Capture the cell that displays the provided text and extract its [X, Y] central coordinate. 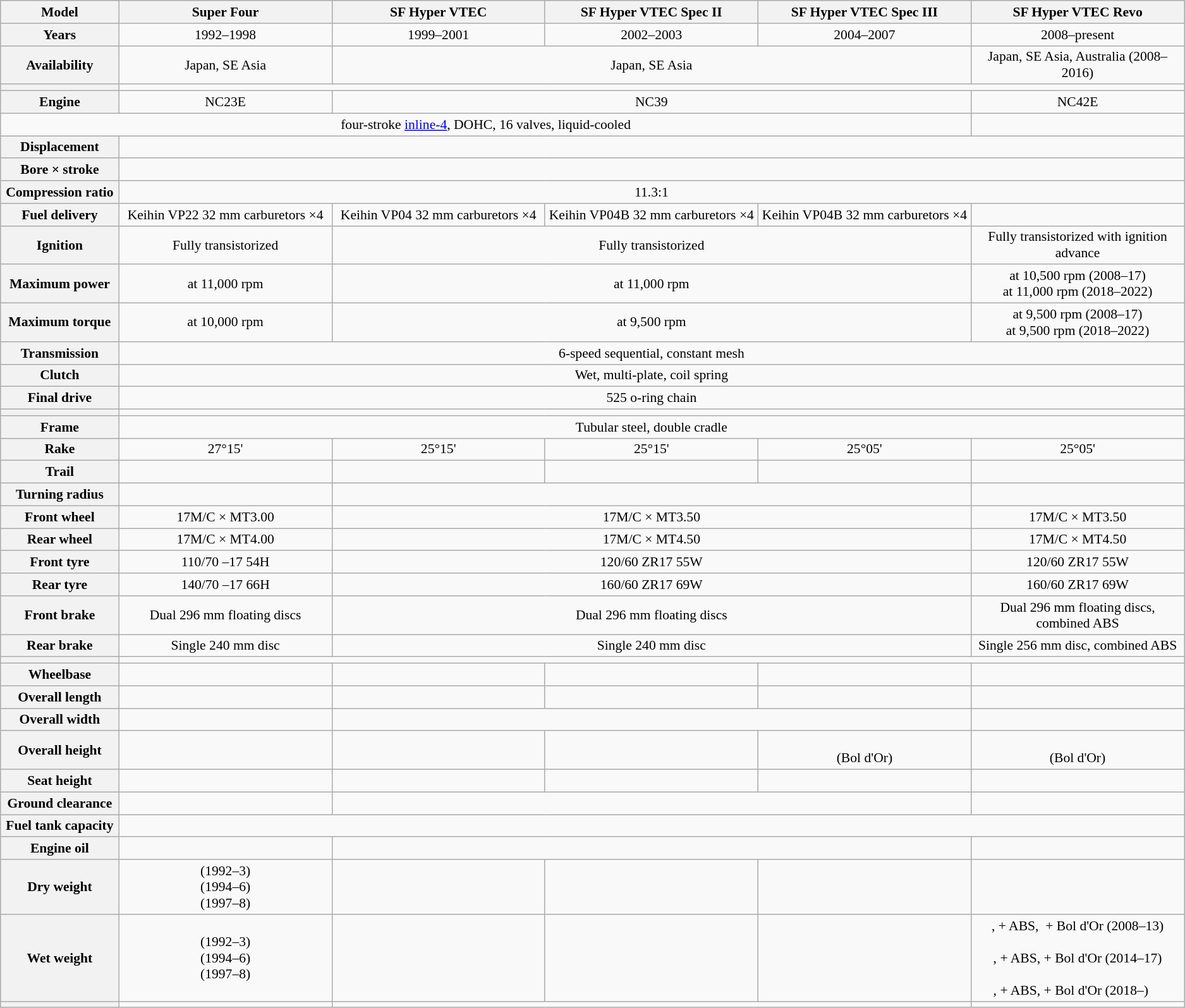
Engine [59, 102]
at 10,500 rpm (2008–17) at 11,000 rpm (2018–2022) [1077, 284]
Frame [59, 427]
140/70 –17 66H [225, 585]
Overall height [59, 751]
Keihin VP04 32 mm carburetors ×4 [439, 215]
Turning radius [59, 495]
Ground clearance [59, 803]
2008–present [1077, 35]
110/70 –17 54H [225, 562]
Engine oil [59, 849]
NC42E [1077, 102]
Fully transistorized with ignition advance [1077, 245]
Dry weight [59, 887]
Ignition [59, 245]
Super Four [225, 12]
Rear tyre [59, 585]
SF Hyper VTEC [439, 12]
Transmission [59, 353]
1992–1998 [225, 35]
Wheelbase [59, 675]
at 9,500 rpm (2008–17) at 9,500 rpm (2018–2022) [1077, 322]
Rake [59, 449]
SF Hyper VTEC Spec II [651, 12]
Front brake [59, 616]
NC23E [225, 102]
Dual 296 mm floating discs, combined ABS [1077, 616]
17M/C × MT3.00 [225, 517]
Availability [59, 64]
2004–2007 [865, 35]
Fuel tank capacity [59, 826]
Tubular steel, double cradle [652, 427]
Front tyre [59, 562]
2002–2003 [651, 35]
SF Hyper VTEC Revo [1077, 12]
Trail [59, 472]
four-stroke inline-4, DOHC, 16 valves, liquid-cooled [486, 124]
Single 256 mm disc, combined ABS [1077, 646]
Bore × stroke [59, 170]
Overall length [59, 697]
Seat height [59, 781]
Wet weight [59, 958]
Maximum torque [59, 322]
Front wheel [59, 517]
Final drive [59, 398]
Model [59, 12]
Fuel delivery [59, 215]
Keihin VP22 32 mm carburetors ×4 [225, 215]
525 o-ring chain [652, 398]
17M/C × MT4.00 [225, 540]
SF Hyper VTEC Spec III [865, 12]
Rear brake [59, 646]
Displacement [59, 147]
NC39 [651, 102]
Rear wheel [59, 540]
, + ABS, + Bol d'Or (2008–13), + ABS, + Bol d'Or (2014–17), + ABS, + Bol d'Or (2018–) [1077, 958]
Japan, SE Asia, Australia (2008–2016) [1077, 64]
Clutch [59, 375]
at 10,000 rpm [225, 322]
Overall width [59, 720]
at 9,500 rpm [651, 322]
Compression ratio [59, 192]
1999–2001 [439, 35]
6-speed sequential, constant mesh [652, 353]
Wet, multi-plate, coil spring [652, 375]
Maximum power [59, 284]
27°15' [225, 449]
11.3:1 [652, 192]
Years [59, 35]
